Output the (X, Y) coordinate of the center of the cell containing the given text.  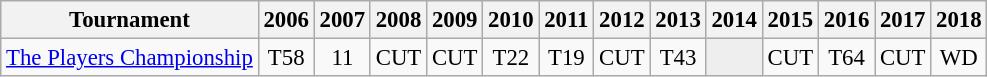
11 (342, 58)
2008 (398, 20)
The Players Championship (130, 58)
T58 (286, 58)
2016 (846, 20)
2010 (511, 20)
2009 (455, 20)
T64 (846, 58)
2018 (959, 20)
Tournament (130, 20)
2014 (734, 20)
T19 (566, 58)
2007 (342, 20)
2013 (678, 20)
2006 (286, 20)
2011 (566, 20)
WD (959, 58)
T43 (678, 58)
2015 (790, 20)
2017 (903, 20)
T22 (511, 58)
2012 (622, 20)
